Find where the given text appears and provide that cell's center as (X, Y) coordinate. 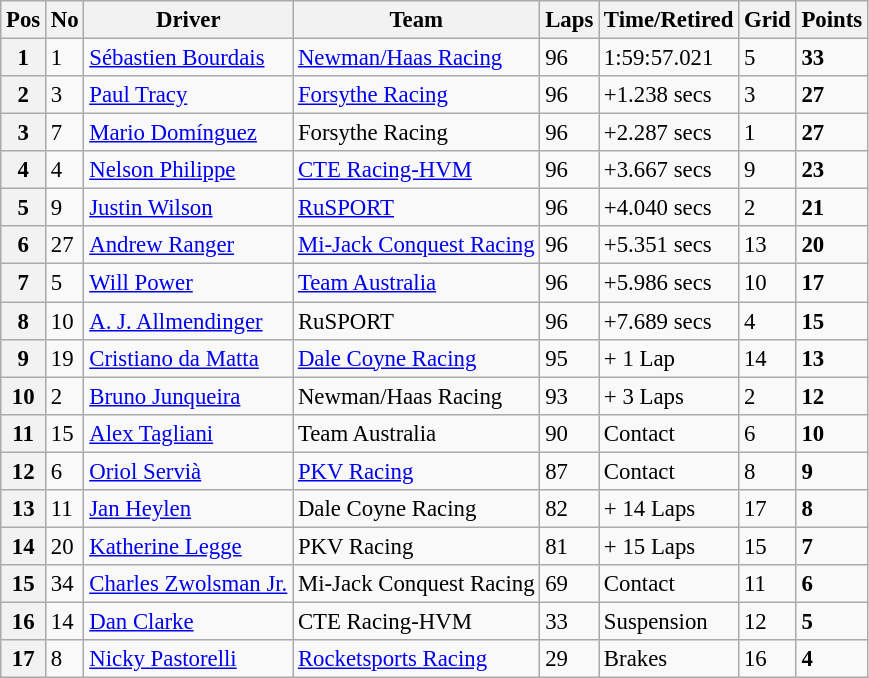
23 (832, 170)
+7.689 secs (669, 321)
Team (416, 20)
+ 1 Lap (669, 358)
+ 3 Laps (669, 396)
Paul Tracy (188, 95)
69 (570, 584)
Suspension (669, 621)
21 (832, 208)
Cristiano da Matta (188, 358)
34 (65, 584)
+5.986 secs (669, 283)
29 (570, 659)
Charles Zwolsman Jr. (188, 584)
A. J. Allmendinger (188, 321)
+2.287 secs (669, 133)
Bruno Junqueira (188, 396)
82 (570, 509)
+3.667 secs (669, 170)
Will Power (188, 283)
93 (570, 396)
Alex Tagliani (188, 433)
+1.238 secs (669, 95)
+ 14 Laps (669, 509)
Nelson Philippe (188, 170)
Pos (24, 20)
Brakes (669, 659)
Laps (570, 20)
87 (570, 471)
19 (65, 358)
Nicky Pastorelli (188, 659)
Dan Clarke (188, 621)
Jan Heylen (188, 509)
Mario Domínguez (188, 133)
Katherine Legge (188, 546)
Sébastien Bourdais (188, 58)
Rocketsports Racing (416, 659)
+5.351 secs (669, 245)
Justin Wilson (188, 208)
Time/Retired (669, 20)
95 (570, 358)
90 (570, 433)
Oriol Servià (188, 471)
1:59:57.021 (669, 58)
No (65, 20)
+4.040 secs (669, 208)
Andrew Ranger (188, 245)
Grid (768, 20)
+ 15 Laps (669, 546)
81 (570, 546)
Driver (188, 20)
Points (832, 20)
